For the text-containing cell, return its midpoint in [X, Y] coordinate format. 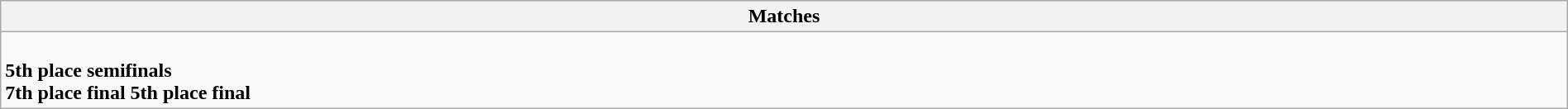
Matches [784, 17]
5th place semifinals 7th place final 5th place final [784, 70]
